For the text-containing cell, return its midpoint in (X, Y) coordinate format. 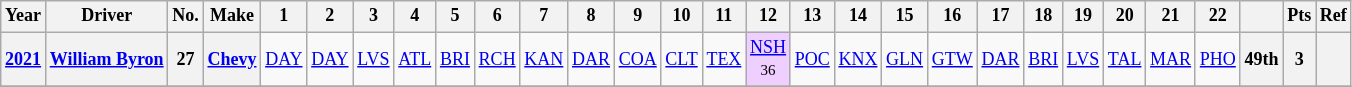
GTW (952, 59)
16 (952, 16)
TEX (724, 59)
Chevy (232, 59)
Driver (106, 16)
KNX (858, 59)
William Byron (106, 59)
22 (1218, 16)
8 (592, 16)
13 (812, 16)
COA (638, 59)
RCH (497, 59)
GLN (905, 59)
2 (330, 16)
18 (1044, 16)
TAL (1125, 59)
Year (24, 16)
7 (544, 16)
Pts (1300, 16)
12 (768, 16)
POC (812, 59)
10 (682, 16)
19 (1082, 16)
11 (724, 16)
6 (497, 16)
5 (456, 16)
4 (415, 16)
20 (1125, 16)
ATL (415, 59)
49th (1262, 59)
1 (284, 16)
17 (1000, 16)
PHO (1218, 59)
9 (638, 16)
15 (905, 16)
NSH36 (768, 59)
2021 (24, 59)
Ref (1334, 16)
Make (232, 16)
21 (1171, 16)
KAN (544, 59)
14 (858, 16)
No. (186, 16)
CLT (682, 59)
27 (186, 59)
MAR (1171, 59)
